Pinpoint the cell where the given text exists, returning its (X, Y) midpoint coordinate. 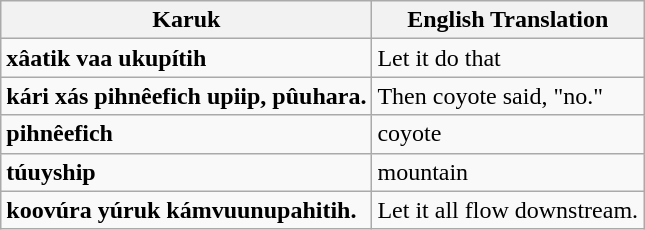
xâatik vaa ukupítih (186, 58)
Then coyote said, "no." (508, 96)
Let it do that (508, 58)
coyote (508, 134)
koovúra yúruk kámvuunupahitih. (186, 210)
Let it all flow downstream. (508, 210)
túuyship (186, 172)
Karuk (186, 20)
English Translation (508, 20)
kári xás pihnêefich upiip, pûuhara. (186, 96)
mountain (508, 172)
pihnêefich (186, 134)
